Provide the (x, y) coordinate of the cell's center where the given text is located.  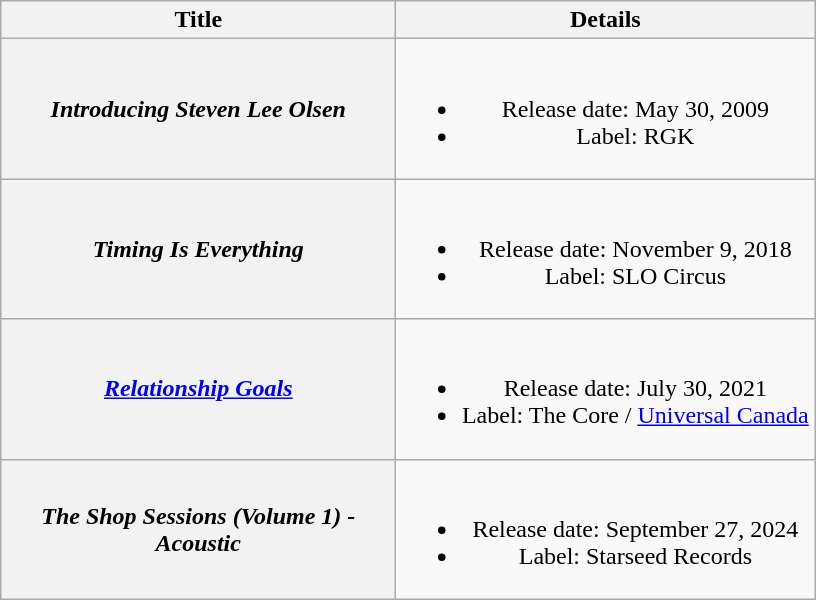
The Shop Sessions (Volume 1) - Acoustic (198, 529)
Release date: July 30, 2021Label: The Core / Universal Canada (606, 389)
Relationship Goals (198, 389)
Timing Is Everything (198, 249)
Introducing Steven Lee Olsen (198, 109)
Details (606, 20)
Release date: September 27, 2024Label: Starseed Records (606, 529)
Title (198, 20)
Release date: November 9, 2018Label: SLO Circus (606, 249)
Release date: May 30, 2009Label: RGK (606, 109)
